Output the [X, Y] coordinate of the center of the cell containing the given text.  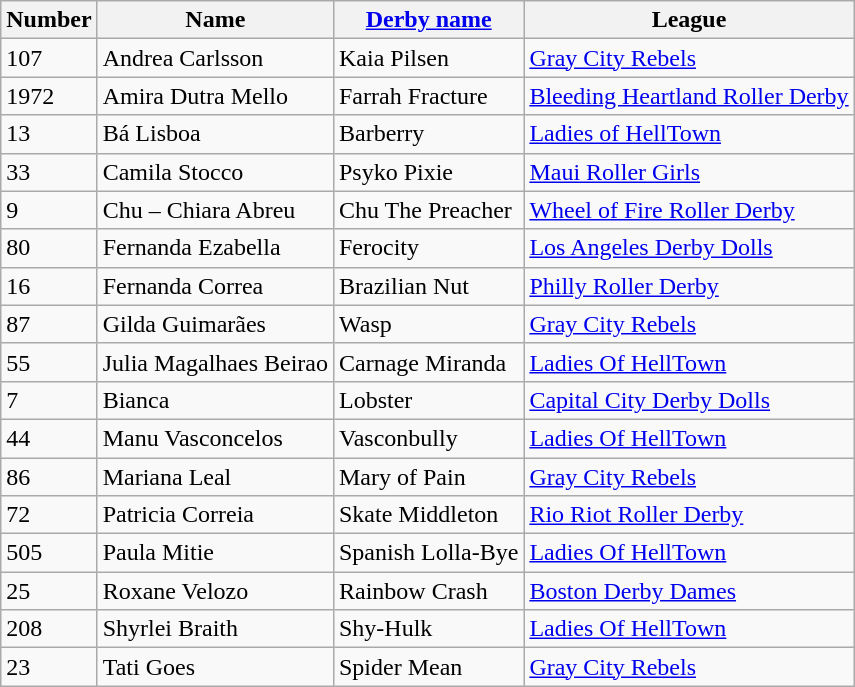
Lobster [428, 400]
13 [49, 134]
Barberry [428, 134]
Julia Magalhaes Beirao [215, 362]
Rio Riot Roller Derby [689, 515]
Wheel of Fire Roller Derby [689, 210]
Bá Lisboa [215, 134]
Amira Dutra Mello [215, 96]
Name [215, 20]
Shyrlei Braith [215, 629]
Bleeding Heartland Roller Derby [689, 96]
Los Angeles Derby Dolls [689, 248]
League [689, 20]
Number [49, 20]
Bianca [215, 400]
Fernanda Ezabella [215, 248]
Ladies of HellTown [689, 134]
Mariana Leal [215, 477]
23 [49, 667]
Spanish Lolla-Bye [428, 553]
Philly Roller Derby [689, 286]
Boston Derby Dames [689, 591]
Camila Stocco [215, 172]
Shy-Hulk [428, 629]
Paula Mitie [215, 553]
Chu – Chiara Abreu [215, 210]
Andrea Carlsson [215, 58]
Farrah Fracture [428, 96]
80 [49, 248]
Brazilian Nut [428, 286]
Manu Vasconcelos [215, 438]
Psyko Pixie [428, 172]
Patricia Correia [215, 515]
107 [49, 58]
Capital City Derby Dolls [689, 400]
505 [49, 553]
Wasp [428, 324]
86 [49, 477]
Vasconbully [428, 438]
Skate Middleton [428, 515]
Chu The Preacher [428, 210]
Fernanda Correa [215, 286]
25 [49, 591]
Carnage Miranda [428, 362]
16 [49, 286]
Tati Goes [215, 667]
Kaia Pilsen [428, 58]
1972 [49, 96]
Maui Roller Girls [689, 172]
Rainbow Crash [428, 591]
33 [49, 172]
Gilda Guimarães [215, 324]
9 [49, 210]
Roxane Velozo [215, 591]
55 [49, 362]
87 [49, 324]
72 [49, 515]
44 [49, 438]
Ferocity [428, 248]
Spider Mean [428, 667]
Derby name [428, 20]
Mary of Pain [428, 477]
208 [49, 629]
7 [49, 400]
